For the text-containing cell, return its midpoint in (X, Y) coordinate format. 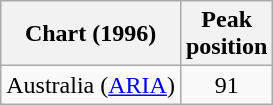
Chart (1996) (91, 34)
91 (226, 85)
Australia (ARIA) (91, 85)
Peakposition (226, 34)
